Detect which cell encompasses the target text, then output its (x, y) center coordinate. 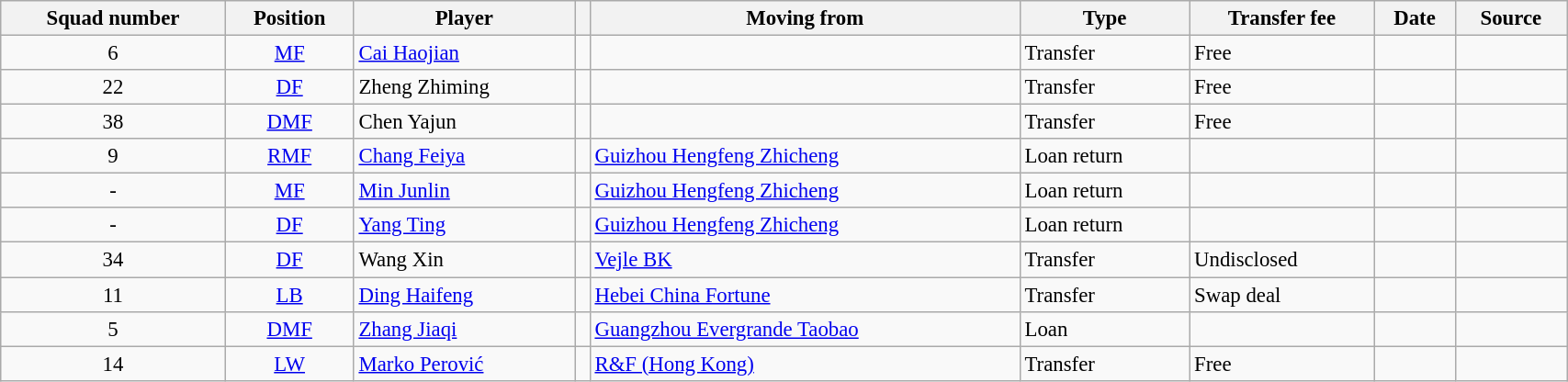
Ding Haifeng (464, 295)
Chang Feiya (464, 156)
14 (113, 364)
6 (113, 53)
34 (113, 260)
Zhang Jiaqi (464, 329)
Marko Perović (464, 364)
Type (1104, 18)
LB (289, 295)
22 (113, 87)
Guangzhou Evergrande Taobao (805, 329)
Zheng Zhiming (464, 87)
RMF (289, 156)
5 (113, 329)
Moving from (805, 18)
9 (113, 156)
Cai Haojian (464, 53)
Squad number (113, 18)
Vejle BK (805, 260)
Loan (1104, 329)
Undisclosed (1282, 260)
Transfer fee (1282, 18)
LW (289, 364)
Wang Xin (464, 260)
Chen Yajun (464, 122)
11 (113, 295)
Source (1510, 18)
Hebei China Fortune (805, 295)
Player (464, 18)
Date (1415, 18)
Swap deal (1282, 295)
38 (113, 122)
R&F (Hong Kong) (805, 364)
Min Junlin (464, 191)
Position (289, 18)
Yang Ting (464, 225)
